Scan for the cell matching the given text and deliver its [X, Y] coordinate at center. 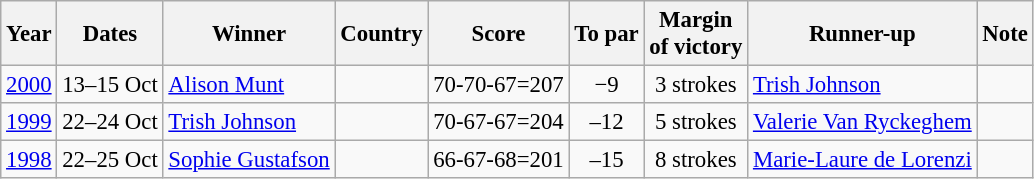
70-67-67=204 [498, 122]
Score [498, 34]
70-70-67=207 [498, 85]
22–24 Oct [110, 122]
Winner [249, 34]
5 strokes [696, 122]
Marginof victory [696, 34]
Marie-Laure de Lorenzi [862, 160]
Dates [110, 34]
Country [382, 34]
8 strokes [696, 160]
1998 [29, 160]
Valerie Van Ryckeghem [862, 122]
Runner-up [862, 34]
3 strokes [696, 85]
Note [1005, 34]
22–25 Oct [110, 160]
Alison Munt [249, 85]
2000 [29, 85]
–15 [606, 160]
–12 [606, 122]
To par [606, 34]
Sophie Gustafson [249, 160]
Year [29, 34]
−9 [606, 85]
13–15 Oct [110, 85]
66-67-68=201 [498, 160]
1999 [29, 122]
